Find where the given text appears and provide that cell's center as (X, Y) coordinate. 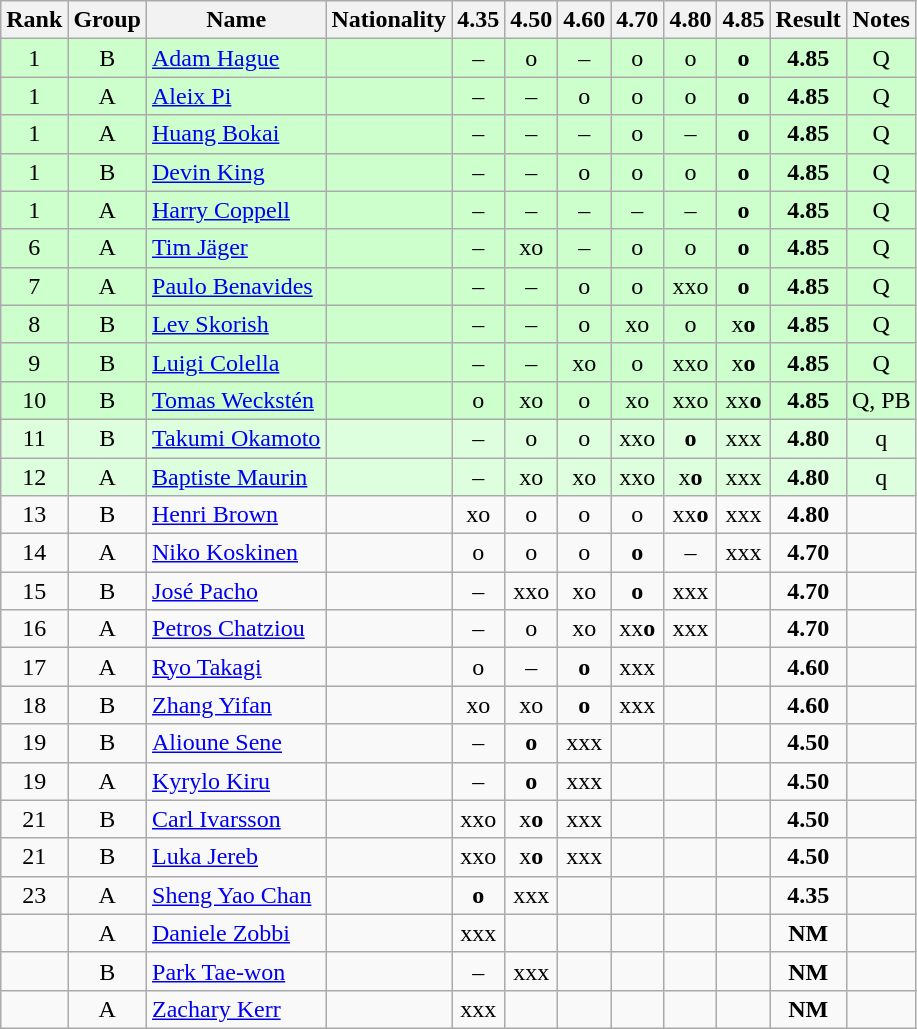
Petros Chatziou (236, 629)
Aleix Pi (236, 96)
Q, PB (881, 400)
Nationality (389, 20)
Zachary Kerr (236, 1009)
Niko Koskinen (236, 553)
16 (34, 629)
Devin King (236, 172)
Tim Jäger (236, 248)
12 (34, 477)
Group (108, 20)
Huang Bokai (236, 134)
Zhang Yifan (236, 705)
10 (34, 400)
6 (34, 248)
7 (34, 286)
Adam Hague (236, 58)
Paulo Benavides (236, 286)
23 (34, 895)
15 (34, 591)
Baptiste Maurin (236, 477)
Henri Brown (236, 515)
14 (34, 553)
11 (34, 438)
9 (34, 362)
13 (34, 515)
Tomas Weckstén (236, 400)
José Pacho (236, 591)
Alioune Sene (236, 743)
Sheng Yao Chan (236, 895)
18 (34, 705)
17 (34, 667)
Carl Ivarsson (236, 819)
Rank (34, 20)
Daniele Zobbi (236, 933)
Name (236, 20)
Park Tae-won (236, 971)
8 (34, 324)
Takumi Okamoto (236, 438)
Result (808, 20)
Ryo Takagi (236, 667)
Notes (881, 20)
Kyrylo Kiru (236, 781)
Harry Coppell (236, 210)
Luka Jereb (236, 857)
Luigi Colella (236, 362)
Lev Skorish (236, 324)
